Pinpoint the cell where the given text exists, returning its [X, Y] midpoint coordinate. 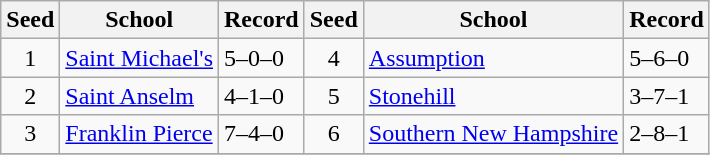
Saint Michael's [140, 58]
2–8–1 [667, 134]
3–7–1 [667, 96]
5–0–0 [262, 58]
5–6–0 [667, 58]
5 [334, 96]
7–4–0 [262, 134]
Southern New Hampshire [493, 134]
6 [334, 134]
Saint Anselm [140, 96]
4–1–0 [262, 96]
4 [334, 58]
2 [30, 96]
Stonehill [493, 96]
Assumption [493, 58]
Franklin Pierce [140, 134]
3 [30, 134]
1 [30, 58]
